For the text-containing cell, return its midpoint in [X, Y] coordinate format. 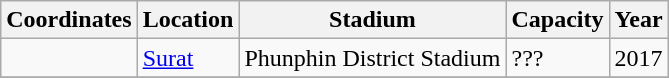
Year [638, 20]
Phunphin District Stadium [372, 58]
Stadium [372, 20]
Coordinates [69, 20]
Capacity [558, 20]
Location [188, 20]
??? [558, 58]
2017 [638, 58]
Surat [188, 58]
